Capture the cell that displays the provided text and extract its (x, y) central coordinate. 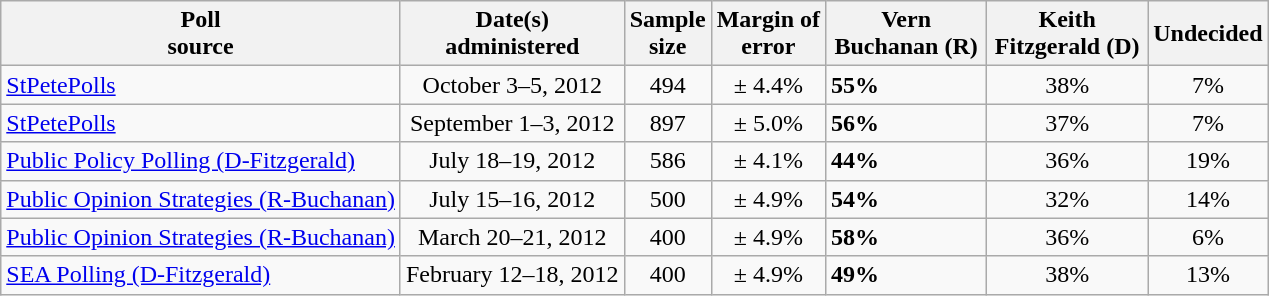
July 15–16, 2012 (512, 199)
19% (1208, 161)
± 5.0% (768, 123)
October 3–5, 2012 (512, 85)
6% (1208, 237)
March 20–21, 2012 (512, 237)
Pollsource (201, 34)
Public Policy Polling (D-Fitzgerald) (201, 161)
37% (1068, 123)
± 4.1% (768, 161)
55% (906, 85)
494 (668, 85)
897 (668, 123)
586 (668, 161)
July 18–19, 2012 (512, 161)
± 4.4% (768, 85)
Date(s)administered (512, 34)
44% (906, 161)
49% (906, 275)
VernBuchanan (R) (906, 34)
Samplesize (668, 34)
14% (1208, 199)
56% (906, 123)
13% (1208, 275)
KeithFitzgerald (D) (1068, 34)
SEA Polling (D-Fitzgerald) (201, 275)
Margin oferror (768, 34)
54% (906, 199)
Undecided (1208, 34)
February 12–18, 2012 (512, 275)
58% (906, 237)
500 (668, 199)
32% (1068, 199)
September 1–3, 2012 (512, 123)
